Detect which cell encompasses the target text, then output its [x, y] center coordinate. 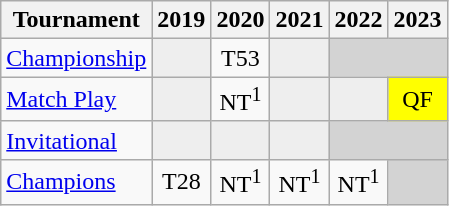
QF [418, 100]
T28 [182, 182]
2023 [418, 20]
Invitational [76, 140]
Match Play [76, 100]
Tournament [76, 20]
Championship [76, 58]
T53 [240, 58]
2019 [182, 20]
2021 [300, 20]
Champions [76, 182]
2020 [240, 20]
2022 [358, 20]
